For the text-containing cell, return its midpoint in (x, y) coordinate format. 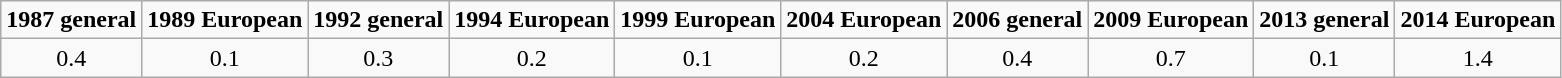
2004 European (864, 20)
1994 European (532, 20)
1992 general (378, 20)
1.4 (1478, 58)
1989 European (225, 20)
2014 European (1478, 20)
0.3 (378, 58)
2006 general (1018, 20)
1987 general (72, 20)
2013 general (1324, 20)
2009 European (1171, 20)
1999 European (698, 20)
0.7 (1171, 58)
